For the text-containing cell, return its midpoint in [x, y] coordinate format. 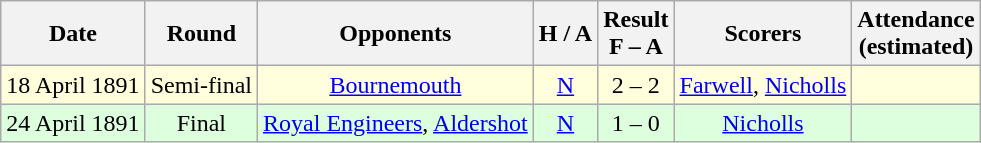
Nicholls [763, 123]
H / A [565, 34]
Royal Engineers, Aldershot [396, 123]
24 April 1891 [73, 123]
2 – 2 [636, 85]
Semi-final [201, 85]
Scorers [763, 34]
Date [73, 34]
Farwell, Nicholls [763, 85]
Opponents [396, 34]
Attendance(estimated) [916, 34]
18 April 1891 [73, 85]
Bournemouth [396, 85]
1 – 0 [636, 123]
Final [201, 123]
Round [201, 34]
ResultF – A [636, 34]
